Pinpoint the cell where the given text exists, returning its [X, Y] midpoint coordinate. 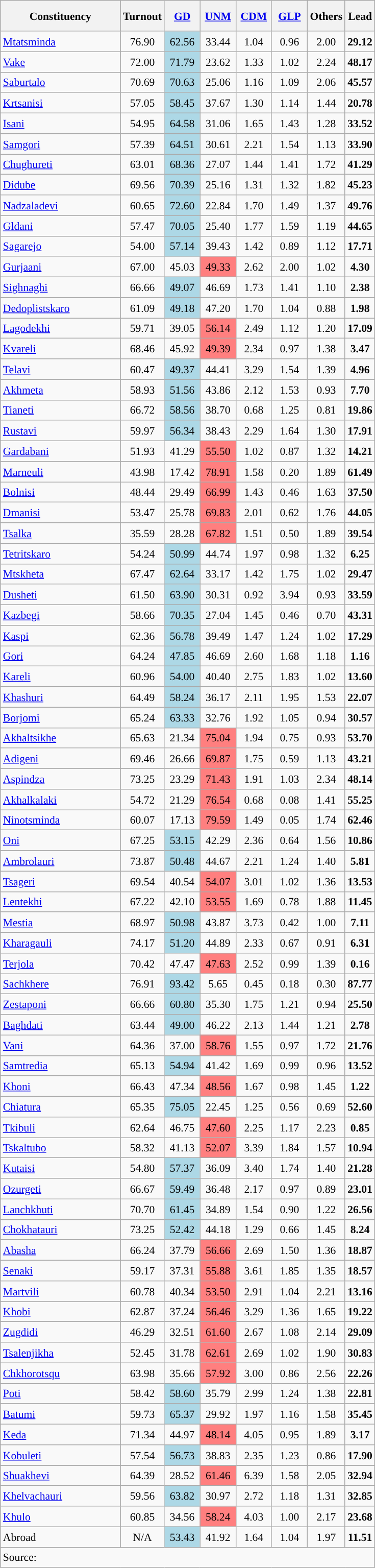
58.76 [218, 1045]
43.21 [360, 759]
59.49 [182, 1189]
1.55 [254, 1045]
40.34 [182, 1291]
17.71 [360, 246]
62.46 [360, 820]
Saburtalo [60, 82]
1.77 [254, 226]
1.19 [327, 226]
0.20 [289, 472]
21.34 [182, 738]
Samtredia [60, 1066]
75.04 [218, 738]
Lagodekhi [60, 328]
37.24 [182, 1312]
GLP [289, 16]
3.94 [289, 595]
4.05 [254, 1435]
45.57 [360, 82]
38.83 [218, 1455]
29.92 [218, 1414]
65.37 [182, 1414]
54.94 [182, 1066]
25.50 [360, 1004]
59.56 [142, 1496]
65.63 [142, 738]
2.36 [254, 840]
1.63 [327, 492]
18.87 [360, 1250]
4.30 [360, 267]
54.95 [142, 124]
54.07 [218, 881]
66.67 [142, 1189]
Constituency [60, 16]
21.28 [360, 1168]
53.50 [218, 1291]
54.72 [142, 800]
60.80 [182, 1004]
Terjola [60, 963]
50.99 [182, 553]
Kvareli [60, 349]
56.66 [218, 1250]
Gardabani [60, 451]
2.78 [360, 1025]
18.57 [360, 1271]
0.42 [289, 923]
29.47 [360, 574]
49.00 [182, 1025]
61.60 [218, 1332]
66.24 [142, 1250]
64.39 [142, 1476]
Kharagauli [60, 943]
74.17 [142, 943]
23.29 [182, 779]
0.95 [289, 1435]
2.35 [254, 1455]
43.87 [218, 923]
Dmanisi [60, 513]
0.78 [289, 902]
3.61 [254, 1271]
57.92 [218, 1373]
CDM [254, 16]
17.29 [360, 636]
4.96 [360, 369]
1.23 [289, 1455]
42.29 [218, 840]
27.04 [218, 615]
44.41 [218, 369]
1.91 [254, 779]
52.07 [218, 1148]
64.58 [182, 124]
0.08 [289, 800]
66.43 [142, 1087]
Zestaponi [60, 1004]
Marneuli [60, 472]
75.05 [182, 1107]
13.60 [360, 677]
48.17 [360, 62]
69.87 [218, 759]
70.05 [182, 226]
Turnout [142, 16]
57.14 [182, 246]
36.17 [218, 697]
Akhalkalaki [60, 800]
44.05 [360, 513]
44.97 [182, 1435]
0.66 [289, 1229]
63.33 [182, 717]
35.59 [142, 533]
62.56 [182, 41]
78.91 [218, 472]
2.91 [254, 1291]
31.78 [182, 1353]
70.69 [142, 82]
76.91 [142, 984]
1.68 [289, 656]
46.75 [182, 1127]
22.26 [360, 1373]
33.44 [218, 41]
36.48 [218, 1189]
53.70 [360, 738]
20.78 [360, 103]
1.17 [289, 1127]
25.16 [218, 185]
0.18 [289, 984]
64.24 [142, 656]
0.56 [289, 1107]
0.88 [327, 308]
48.56 [218, 1087]
23.62 [218, 62]
23.01 [360, 1189]
1.28 [327, 124]
54.24 [142, 553]
33.59 [360, 595]
19.86 [360, 410]
39.43 [218, 246]
70.39 [182, 185]
70.42 [142, 963]
33.17 [218, 574]
Kutaisi [60, 1168]
1.73 [254, 287]
3.00 [254, 1373]
63.44 [142, 1025]
29.09 [360, 1332]
49.37 [182, 369]
1.57 [327, 1148]
45.92 [182, 349]
53.15 [182, 840]
27.07 [218, 164]
Akhaltsikhe [60, 738]
0.30 [327, 984]
60.85 [142, 1516]
11.51 [360, 1537]
2.24 [327, 62]
25.78 [182, 513]
1.84 [289, 1148]
Lead [360, 16]
67.00 [142, 267]
64.51 [182, 144]
34.56 [182, 1516]
33.52 [360, 124]
22.45 [218, 1107]
47.60 [218, 1127]
0.92 [254, 595]
17.13 [182, 820]
1.14 [289, 103]
40.40 [218, 677]
29.49 [182, 492]
58.45 [182, 103]
37.79 [182, 1250]
2.99 [254, 1393]
Batumi [60, 1414]
Khulo [60, 1516]
72.60 [182, 205]
0.50 [289, 533]
61.45 [182, 1209]
58.60 [182, 1393]
22.07 [360, 697]
33.90 [360, 144]
1.51 [254, 533]
1.33 [254, 62]
5.65 [218, 984]
59.97 [142, 431]
2.33 [254, 943]
72.00 [142, 62]
2.11 [254, 697]
13.16 [360, 1291]
Telavi [60, 369]
63.01 [142, 164]
51.20 [182, 943]
76.90 [142, 41]
3.40 [254, 1168]
61.49 [360, 472]
56.34 [182, 431]
60.47 [142, 369]
Lanchkhuti [60, 1209]
46.22 [218, 1025]
1.95 [289, 697]
1.35 [327, 1271]
3.01 [254, 881]
56.14 [218, 328]
Chokhatauri [60, 1229]
0.45 [254, 984]
Chughureti [60, 164]
51.93 [142, 451]
59.73 [142, 1414]
45.23 [360, 185]
2.01 [254, 513]
52.60 [360, 1107]
Akhmeta [60, 390]
38.43 [218, 431]
Chkhorotsqu [60, 1373]
3.17 [360, 1435]
47.47 [182, 963]
Kazbegi [60, 615]
0.75 [289, 738]
2.52 [254, 963]
Tskaltubo [60, 1148]
1.08 [289, 1332]
0.69 [327, 1107]
1.85 [289, 1271]
Others [327, 16]
62.61 [218, 1353]
Gurjaani [60, 267]
6.31 [360, 943]
Ninotsminda [60, 820]
49.18 [182, 308]
2.60 [254, 656]
Ozurgeti [60, 1189]
57.47 [142, 226]
49.76 [360, 205]
58.93 [142, 390]
1.90 [327, 1353]
69.56 [142, 185]
2.29 [254, 431]
Kobuleti [60, 1455]
70.35 [182, 615]
32.94 [360, 1476]
Abasha [60, 1250]
Tetritskaro [60, 553]
55.50 [218, 451]
UNM [218, 16]
93.42 [182, 984]
Tsageri [60, 881]
1.10 [327, 287]
57.39 [142, 144]
4.03 [254, 1516]
71.79 [182, 62]
44.65 [360, 226]
62.87 [142, 1312]
Rustavi [60, 431]
Chiatura [60, 1107]
43.86 [218, 390]
2.12 [254, 390]
Tsalenjikha [60, 1353]
17.42 [182, 472]
43.98 [142, 472]
1.37 [327, 205]
7.70 [360, 390]
60.78 [142, 1291]
60.07 [142, 820]
34.89 [218, 1209]
1.92 [254, 717]
39.54 [360, 533]
59.71 [142, 328]
71.43 [218, 779]
Tsalka [60, 533]
2.72 [254, 1496]
Sighnaghi [60, 287]
35.45 [360, 1414]
21.29 [182, 800]
0.05 [289, 820]
Abroad [60, 1537]
69.46 [142, 759]
10.94 [360, 1148]
Ambrolauri [60, 861]
47.63 [218, 963]
53.47 [142, 513]
25.06 [218, 82]
Lentekhi [60, 902]
Krtsanisi [60, 103]
53.55 [218, 902]
32.51 [182, 1332]
3.73 [254, 923]
Samgori [60, 144]
Mestia [60, 923]
63.98 [142, 1373]
57.54 [142, 1455]
68.97 [142, 923]
2.05 [327, 1476]
2.25 [254, 1127]
7.11 [360, 923]
0.81 [327, 410]
50.48 [182, 861]
57.37 [182, 1168]
Dusheti [60, 595]
60.65 [142, 205]
Oni [60, 840]
70.70 [142, 1209]
8.24 [360, 1229]
29.12 [360, 41]
30.57 [360, 717]
2.38 [360, 287]
23.68 [360, 1516]
Senaki [60, 1271]
Khoni [60, 1087]
0.90 [289, 1209]
2.75 [254, 677]
2.49 [254, 328]
Vake [60, 62]
1.94 [254, 738]
43.31 [360, 615]
0.70 [327, 615]
66.72 [142, 410]
71.34 [142, 1435]
3.47 [360, 349]
Khelvachauri [60, 1496]
41.13 [182, 1148]
Bolnisi [60, 492]
3.39 [254, 1148]
87.77 [360, 984]
31.06 [218, 124]
47.20 [218, 308]
Gldani [60, 226]
32.76 [218, 717]
Isani [60, 124]
Shuakhevi [60, 1476]
30.83 [360, 1353]
58.66 [142, 615]
52.42 [182, 1229]
GD [182, 16]
65.13 [142, 1066]
30.97 [218, 1496]
1.59 [289, 226]
67.25 [142, 840]
53.43 [182, 1537]
44.74 [218, 553]
48.44 [142, 492]
64.49 [142, 697]
Kareli [60, 677]
61.50 [142, 595]
0.62 [289, 513]
Vani [60, 1045]
0.59 [289, 759]
2.13 [254, 1025]
Martvili [60, 1291]
0.91 [327, 943]
Sachkhere [60, 984]
79.59 [218, 820]
1.83 [289, 677]
21.76 [360, 1045]
0.87 [289, 451]
60.96 [142, 677]
Adigeni [60, 759]
42.10 [182, 902]
1.82 [327, 185]
56.46 [218, 1312]
47.85 [182, 656]
22.84 [218, 205]
2.56 [327, 1373]
1.50 [289, 1250]
Keda [60, 1435]
14.21 [360, 451]
37.00 [182, 1045]
1.03 [289, 779]
40.54 [182, 881]
65.24 [142, 717]
0.67 [289, 943]
39.05 [182, 328]
37.67 [218, 103]
Gori [60, 656]
Dedoplistskaro [60, 308]
41.92 [218, 1537]
47.34 [182, 1087]
1.67 [254, 1087]
52.45 [142, 1353]
59.17 [142, 1271]
Khashuri [60, 697]
44.67 [218, 861]
44.18 [218, 1229]
45.03 [182, 267]
Aspindza [60, 779]
49.33 [218, 267]
56.78 [182, 636]
Mtatsminda [60, 41]
51.56 [182, 390]
61.09 [142, 308]
17.09 [360, 328]
Kaspi [60, 636]
32.85 [360, 1496]
2.62 [254, 267]
17.91 [360, 431]
63.82 [182, 1496]
5.81 [360, 861]
Khobi [60, 1312]
58.56 [182, 410]
65.35 [142, 1107]
17.90 [360, 1455]
28.52 [182, 1476]
76.54 [218, 800]
54.80 [142, 1168]
N/A [142, 1537]
10.86 [360, 840]
38.70 [218, 410]
37.50 [360, 492]
Nadzaladevi [60, 205]
36.09 [218, 1168]
67.22 [142, 902]
49.07 [182, 287]
1.05 [289, 717]
67.82 [218, 533]
Tianeti [60, 410]
Mtskheta [60, 574]
57.05 [142, 103]
44.89 [218, 943]
49.39 [218, 349]
68.46 [142, 349]
1.88 [327, 902]
70.63 [182, 82]
Zugdidi [60, 1332]
Poti [60, 1393]
1.98 [360, 308]
30.61 [218, 144]
0.64 [289, 840]
64.36 [142, 1045]
25.40 [218, 226]
26.66 [182, 759]
2.06 [327, 82]
Borjomi [60, 717]
66.99 [218, 492]
22.81 [360, 1393]
0.85 [360, 1127]
1.29 [254, 1229]
56.73 [182, 1455]
0.16 [360, 963]
62.36 [142, 636]
2.67 [254, 1332]
1.47 [254, 636]
67.47 [142, 574]
6.39 [254, 1476]
2.23 [327, 1127]
13.53 [360, 881]
19.22 [360, 1312]
39.49 [218, 636]
1.09 [289, 82]
63.90 [182, 595]
55.88 [218, 1271]
55.25 [360, 800]
37.31 [182, 1271]
2.14 [327, 1332]
Didube [60, 185]
35.66 [182, 1373]
50.98 [182, 923]
69.83 [218, 513]
41.42 [218, 1066]
Tkibuli [60, 1127]
1.20 [327, 328]
69.54 [142, 881]
1.56 [327, 840]
73.87 [142, 861]
Source: [188, 1557]
1.76 [327, 513]
6.25 [360, 553]
35.79 [218, 1393]
58.32 [142, 1148]
26.56 [360, 1209]
Baghdati [60, 1025]
61.46 [218, 1476]
Sagarejo [60, 246]
46.29 [142, 1332]
35.30 [218, 1004]
58.42 [142, 1393]
30.31 [218, 595]
11.45 [360, 902]
28.28 [182, 533]
68.36 [182, 164]
13.52 [360, 1066]
